For the text-containing cell, return its midpoint in (x, y) coordinate format. 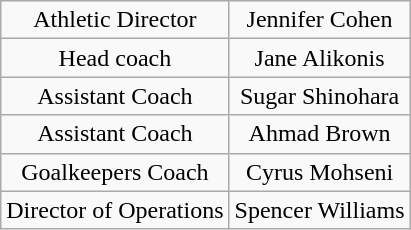
Cyrus Mohseni (320, 172)
Director of Operations (115, 210)
Athletic Director (115, 20)
Spencer Williams (320, 210)
Goalkeepers Coach (115, 172)
Head coach (115, 58)
Jane Alikonis (320, 58)
Sugar Shinohara (320, 96)
Ahmad Brown (320, 134)
Jennifer Cohen (320, 20)
